Output the (x, y) coordinate of the center of the cell containing the given text.  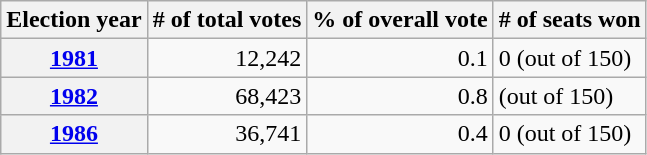
% of overall vote (400, 20)
36,741 (227, 134)
0.1 (400, 58)
1986 (74, 134)
0.4 (400, 134)
1981 (74, 58)
# of total votes (227, 20)
1982 (74, 96)
(out of 150) (570, 96)
Election year (74, 20)
68,423 (227, 96)
0.8 (400, 96)
12,242 (227, 58)
# of seats won (570, 20)
